Return (X, Y) of the center of cell containing provided text 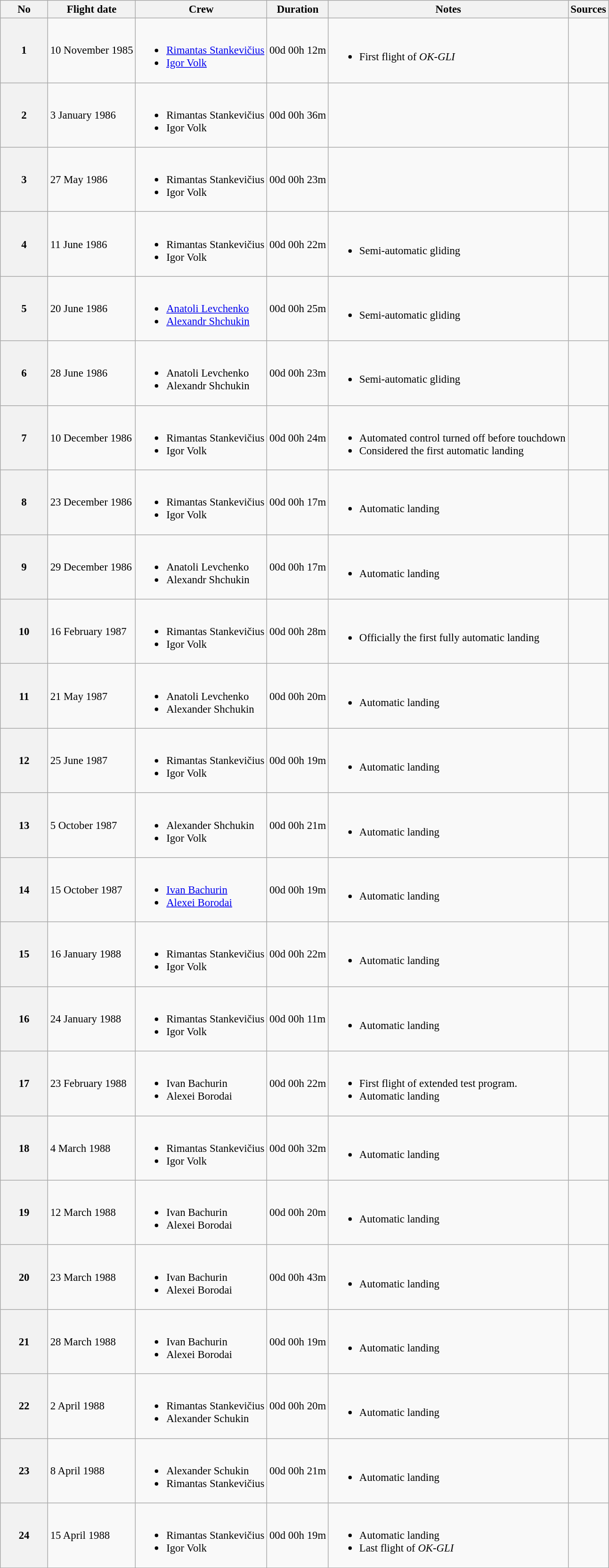
10 (24, 632)
3 (24, 180)
Notes (448, 9)
28 March 1988 (91, 1342)
1 (24, 51)
Officially the first fully automatic landing (448, 632)
15 October 1987 (91, 890)
27 May 1986 (91, 180)
00d 00h 24m (298, 438)
11 (24, 696)
No (24, 9)
Duration (298, 9)
23 December 1986 (91, 503)
4 (24, 244)
12 March 1988 (91, 1213)
16 February 1987 (91, 632)
5 October 1987 (91, 825)
Automatic landingLast flight of OK-GLI (448, 1536)
23 March 1988 (91, 1277)
Sources (588, 9)
19 (24, 1213)
23 February 1988 (91, 1084)
Alexander SchukinRimantas Stankevičius (202, 1471)
00d 00h 32m (298, 1148)
00d 00h 11m (298, 1019)
6 (24, 373)
24 January 1988 (91, 1019)
28 June 1986 (91, 373)
00d 00h 28m (298, 632)
10 December 1986 (91, 438)
Alexander ShchukinIgor Volk (202, 825)
First flight of OK-GLI (448, 51)
23 (24, 1471)
17 (24, 1084)
8 (24, 503)
16 January 1988 (91, 955)
16 (24, 1019)
00d 00h 12m (298, 51)
20 June 1986 (91, 309)
3 January 1986 (91, 115)
20 (24, 1277)
24 (24, 1536)
9 (24, 567)
00d 00h 25m (298, 309)
12 (24, 761)
10 November 1985 (91, 51)
2 (24, 115)
Automated control turned off before touchdownConsidered the first automatic landing (448, 438)
21 May 1987 (91, 696)
15 (24, 955)
Crew (202, 9)
7 (24, 438)
2 April 1988 (91, 1407)
25 June 1987 (91, 761)
Flight date (91, 9)
29 December 1986 (91, 567)
00d 00h 36m (298, 115)
First flight of extended test program.Automatic landing (448, 1084)
Rimantas StankevičiusAlexander Schukin (202, 1407)
4 March 1988 (91, 1148)
22 (24, 1407)
11 June 1986 (91, 244)
5 (24, 309)
8 April 1988 (91, 1471)
21 (24, 1342)
Anatoli LevchenkoAlexander Shchukin (202, 696)
14 (24, 890)
00d 00h 43m (298, 1277)
15 April 1988 (91, 1536)
13 (24, 825)
18 (24, 1148)
